Search for the cell housing the specified text and yield its [X, Y] center coordinate. 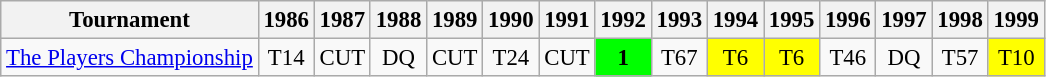
The Players Championship [130, 58]
1991 [567, 20]
1997 [904, 20]
1990 [511, 20]
1986 [286, 20]
T46 [848, 58]
1995 [792, 20]
Tournament [130, 20]
1993 [679, 20]
T10 [1016, 58]
T57 [960, 58]
1994 [735, 20]
T67 [679, 58]
1999 [1016, 20]
1992 [623, 20]
1996 [848, 20]
1987 [342, 20]
1998 [960, 20]
1 [623, 58]
T24 [511, 58]
1989 [455, 20]
T14 [286, 58]
1988 [398, 20]
